Provide the (X, Y) coordinate of the cell's center where the given text is located.  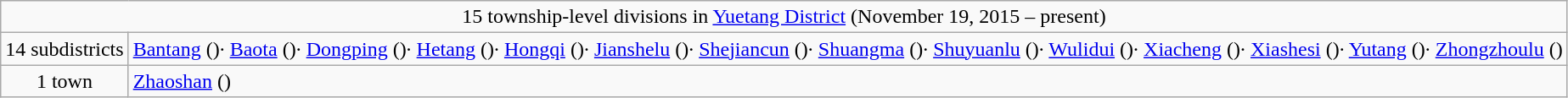
Zhaoshan () (847, 81)
1 town (65, 81)
15 township-level divisions in Yuetang District (November 19, 2015 – present) (784, 17)
14 subdistricts (65, 49)
